Output the [x, y] coordinate of the center of the cell containing the given text.  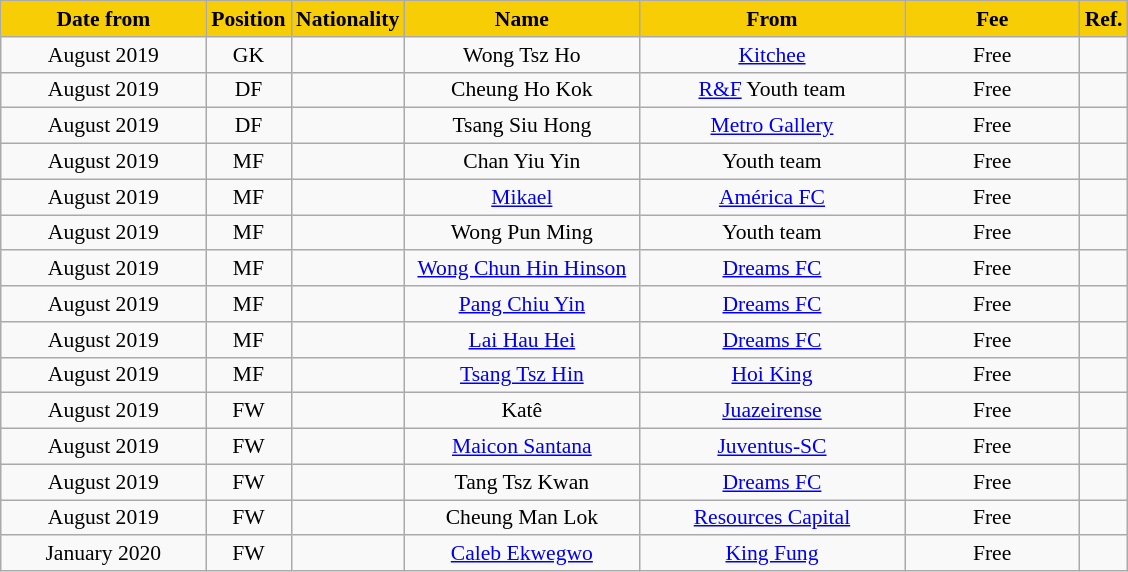
Juventus-SC [772, 447]
Wong Chun Hin Hinson [522, 269]
Ref. [1104, 19]
Metro Gallery [772, 126]
Katê [522, 411]
R&F Youth team [772, 90]
Resources Capital [772, 518]
Kitchee [772, 55]
Cheung Ho Kok [522, 90]
GK [248, 55]
Lai Hau Hei [522, 340]
Nationality [348, 19]
Tsang Siu Hong [522, 126]
Name [522, 19]
Date from [104, 19]
Cheung Man Lok [522, 518]
Caleb Ekwegwo [522, 554]
Chan Yiu Yin [522, 162]
Maicon Santana [522, 447]
Juazeirense [772, 411]
América FC [772, 197]
King Fung [772, 554]
Hoi King [772, 375]
Wong Tsz Ho [522, 55]
Tsang Tsz Hin [522, 375]
Wong Pun Ming [522, 233]
January 2020 [104, 554]
Tang Tsz Kwan [522, 482]
Position [248, 19]
Pang Chiu Yin [522, 304]
Fee [992, 19]
Mikael [522, 197]
From [772, 19]
